Output the (X, Y) coordinate of the center of the cell containing the given text.  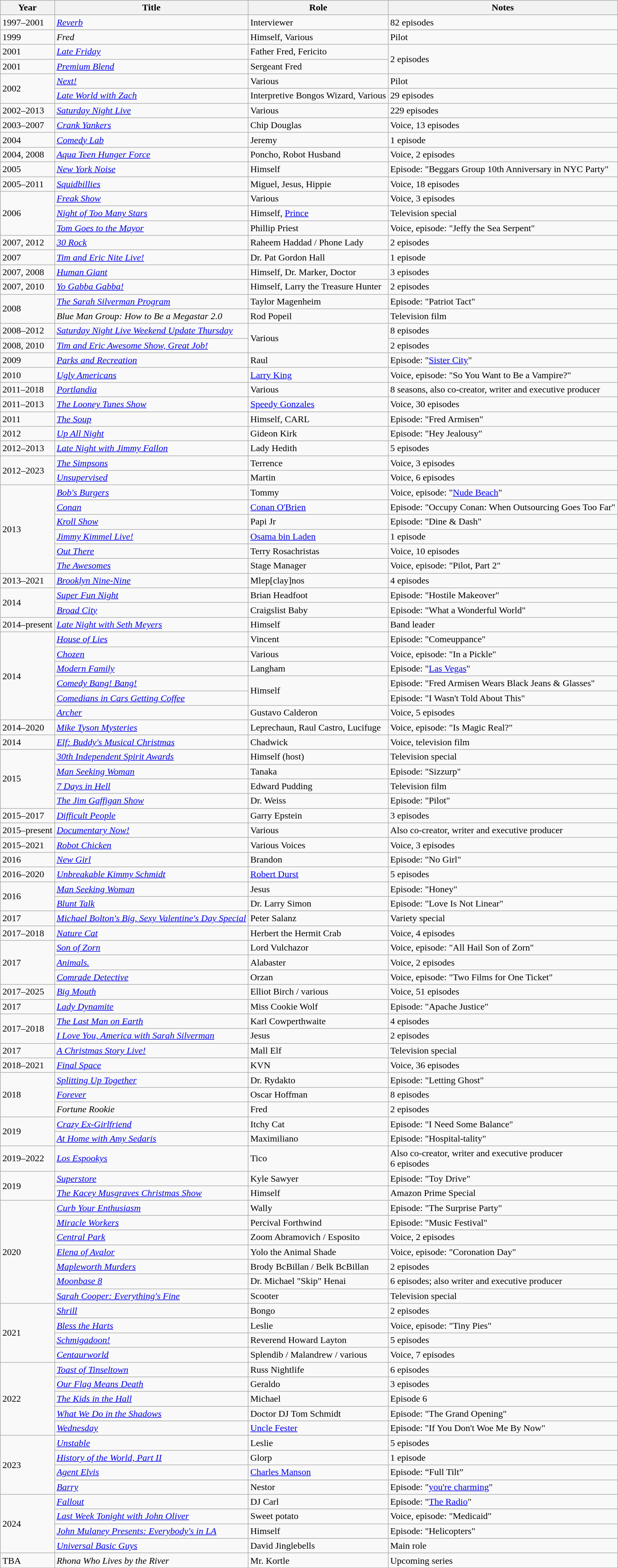
Shrill (151, 1311)
Alabaster (318, 962)
Notes (503, 8)
Himself, Various (318, 37)
The Awesomes (151, 566)
Interviewer (318, 22)
Episode: "The Grand Opening" (503, 1414)
Leprechaun, Raul Castro, Lucifuge (318, 727)
2011–2018 (27, 389)
Modern Family (151, 669)
Episode: "Toy Drive" (503, 1179)
Kyle Sawyer (318, 1179)
History of the World, Part II (151, 1458)
7 Days in Hell (151, 786)
Difficult People (151, 815)
Chozen (151, 654)
Bob's Burgers (151, 492)
Episode: “Full Tilt” (503, 1472)
Episode: "Honey" (503, 889)
2018–2021 (27, 1065)
Late Friday (151, 52)
New Girl (151, 859)
Larry King (318, 375)
I Love You, America with Sarah Silverman (151, 1036)
Late Night with Jimmy Fallon (151, 448)
Episode 6 (503, 1399)
Episode: "Comeuppance" (503, 639)
Barry (151, 1487)
Voice, episode: "In a Pickle" (503, 654)
Wally (318, 1208)
2004 (27, 140)
The Kacey Musgraves Christmas Show (151, 1193)
2023 (27, 1465)
Conan O'Brien (318, 507)
Episode: "No Girl" (503, 859)
Percival Forthwind (318, 1223)
Son of Zorn (151, 948)
2014–present (27, 624)
Voice, 30 episodes (503, 404)
Tom Goes to the Mayor (151, 228)
Tim and Eric Awesome Show, Great Job! (151, 345)
2018 (27, 1094)
Premium Blend (151, 66)
Uncle Fester (318, 1428)
Langham (318, 669)
Maximiliano (318, 1139)
Episode: "Hostile Makeover" (503, 595)
30 Rock (151, 243)
Martin (318, 478)
Scooter (318, 1296)
Episode: "Fred Armisen" (503, 419)
Documentary Now! (151, 830)
Voice, episode: "Pilot, Part 2" (503, 566)
Reverb (151, 22)
2012–2013 (27, 448)
Voice, episode: "Coronation Day" (503, 1252)
2002 (27, 88)
Schmigadoon! (151, 1340)
2013–2021 (27, 580)
Peter Salanz (318, 918)
Voice, 4 episodes (503, 933)
Human Giant (151, 272)
Main role (503, 1546)
Year (27, 8)
Out There (151, 551)
Nestor (318, 1487)
Gustavo Calderon (318, 713)
Himself, Larry the Treasure Hunter (318, 287)
Dr. Pat Gordon Hall (318, 257)
Ugly Americans (151, 375)
Dr. Michael "Skip" Henai (318, 1281)
Bless the Harts (151, 1325)
Voice, 51 episodes (503, 992)
2011 (27, 419)
Episode: "I Need Some Balance" (503, 1124)
Comrade Detective (151, 977)
2007, 2010 (27, 287)
Rod Popeil (318, 316)
Episode: "Hey Jealousy" (503, 434)
Episode: "Dine & Dash" (503, 522)
Taylor Magenheim (318, 301)
Tommy (318, 492)
Voice, episode: "All Hail Son of Zorn" (503, 948)
Episode: "Beggars Group 10th Anniversary in NYC Party" (503, 169)
6 episodes (503, 1370)
Centaurworld (151, 1355)
The Last Man on Earth (151, 1021)
Itchy Cat (318, 1124)
2014–2020 (27, 727)
2013 (27, 529)
David Jinglebells (318, 1546)
Lady Dynamite (151, 1006)
Robot Chicken (151, 845)
Himself, CARL (318, 419)
2015–present (27, 830)
TBA (27, 1560)
Comedy Bang! Bang! (151, 683)
Saturday Night Live Weekend Update Thursday (151, 331)
Night of Too Many Stars (151, 213)
Oscar Hoffman (318, 1094)
Episode: "Music Festival" (503, 1223)
2021 (27, 1333)
Episode: "Helicopters" (503, 1531)
Himself, Prince (318, 213)
2017–2025 (27, 992)
Dr. Rydakto (318, 1080)
Episode: "Apache Justice" (503, 1006)
Geraldo (318, 1384)
Orzan (318, 977)
Voice, 36 episodes (503, 1065)
Splitting Up Together (151, 1080)
Lord Vulchazor (318, 948)
Variety special (503, 918)
Poncho, Robot Husband (318, 154)
2012–2023 (27, 470)
Mall Elf (318, 1050)
Stage Manager (318, 566)
2008–2012 (27, 331)
Episode: "Las Vegas" (503, 669)
Voice, 5 episodes (503, 713)
Himself (host) (318, 757)
Bongo (318, 1311)
Blunt Talk (151, 904)
Episode: "What a Wonderful World" (503, 610)
Sweet potato (318, 1516)
The Sarah Silverman Program (151, 301)
Vincent (318, 639)
Charles Manson (318, 1472)
Jimmy Kimmel Live! (151, 536)
Voice, episode: "Jeffy the Sea Serpent" (503, 228)
Terry Rosachristas (318, 551)
Karl Cowperthwaite (318, 1021)
Fallout (151, 1502)
Splendib / Malandrew / various (318, 1355)
Tim and Eric Nite Live! (151, 257)
2007, 2012 (27, 243)
Voice, episode: "Medicaid" (503, 1516)
Toast of Tinseltown (151, 1370)
2005 (27, 169)
Voice, episode: "Is Magic Real?" (503, 727)
Band leader (503, 624)
Zoom Abramovich / Esposito (318, 1237)
Episode: "The Radio" (503, 1502)
Episode: "Letting Ghost" (503, 1080)
Brandon (318, 859)
Crank Yankers (151, 125)
The Simpsons (151, 463)
Reverend Howard Layton (318, 1340)
2012 (27, 434)
Nature Cat (151, 933)
2015 (27, 779)
Dr. Weiss (318, 801)
Voice, episode: "So You Want to Be a Vampire?" (503, 375)
Also co-creator, writer and executive producer 6 episodes (503, 1159)
Russ Nightlife (318, 1370)
Portlandia (151, 389)
Mr. Kortle (318, 1560)
2015–2017 (27, 815)
Elf: Buddy's Musical Christmas (151, 742)
8 seasons, also co-creator, writer and executive producer (503, 389)
Forever (151, 1094)
Episode: "If You Don't Woe Me By Now" (503, 1428)
Saturday Night Live (151, 110)
At Home with Amy Sedaris (151, 1139)
Parks and Recreation (151, 360)
6 episodes; also writer and executive producer (503, 1281)
Elliot Birch / various (318, 992)
Voice, episode: "Tiny Pies" (503, 1325)
DJ Carl (318, 1502)
Squidbillies (151, 184)
Fortune Rookie (151, 1109)
Comedians in Cars Getting Coffee (151, 698)
2011–2013 (27, 404)
The Looney Tunes Show (151, 404)
2002–2013 (27, 110)
Sergeant Fred (318, 66)
Mapleworth Murders (151, 1267)
Raul (318, 360)
Gideon Kirk (318, 434)
Papi Jr (318, 522)
2008 (27, 309)
Last Week Tonight with John Oliver (151, 1516)
Voice, 6 episodes (503, 478)
2022 (27, 1399)
Voice, episode: "Two Films for One Ticket" (503, 977)
Tanaka (318, 771)
Chadwick (318, 742)
Conan (151, 507)
Brian Headfoot (318, 595)
Mike Tyson Mysteries (151, 727)
Yolo the Animal Shade (318, 1252)
Central Park (151, 1237)
Episode: "The Surprise Party" (503, 1208)
Doctor DJ Tom Schmidt (318, 1414)
The Soup (151, 419)
Chip Douglas (318, 125)
Elena of Avalor (151, 1252)
Comedy Lab (151, 140)
Brooklyn Nine-Nine (151, 580)
2006 (27, 213)
Moonbase 8 (151, 1281)
Robert Durst (318, 874)
Tico (318, 1159)
30th Independent Spirit Awards (151, 757)
Dr. Larry Simon (318, 904)
Speedy Gonzales (318, 404)
Superstore (151, 1179)
Voice, 7 episodes (503, 1355)
John Mulaney Presents: Everybody's in LA (151, 1531)
1999 (27, 37)
Role (318, 8)
2004, 2008 (27, 154)
Unsupervised (151, 478)
82 episodes (503, 22)
229 episodes (503, 110)
Brody BcBillan / Belk BcBillan (318, 1267)
2016–2020 (27, 874)
Herbert the Hermit Crab (318, 933)
2007, 2008 (27, 272)
Episode: "Occupy Conan: When Outsourcing Goes Too Far" (503, 507)
2024 (27, 1524)
The Jim Gaffigan Show (151, 801)
Next! (151, 81)
2019–2022 (27, 1159)
A Christmas Story Live! (151, 1050)
KVN (318, 1065)
2008, 2010 (27, 345)
Big Mouth (151, 992)
Freak Show (151, 199)
Agent Elvis (151, 1472)
Voice, episode: "Nude Beach" (503, 492)
2003–2007 (27, 125)
Miss Cookie Wolf (318, 1006)
Phillip Priest (318, 228)
2015–2021 (27, 845)
Voice, television film (503, 742)
Our Flag Means Death (151, 1384)
Also co-creator, writer and executive producer (503, 830)
Archer (151, 713)
Yo Gabba Gabba! (151, 287)
Universal Basic Guys (151, 1546)
Mlep[clay]nos (318, 580)
Kroll Show (151, 522)
Episode: "you're charming" (503, 1487)
Upcoming series (503, 1560)
Broad City (151, 610)
1997–2001 (27, 22)
Super Fun Night (151, 595)
Jeremy (318, 140)
Aqua Teen Hunger Force (151, 154)
Episode: "I Wasn't Told About This" (503, 698)
Craigslist Baby (318, 610)
2005–2011 (27, 184)
The Kids in the Hall (151, 1399)
House of Lies (151, 639)
Episode: "Fred Armisen Wears Black Jeans & Glasses" (503, 683)
Episode: "Love Is Not Linear" (503, 904)
Crazy Ex-Girlfriend (151, 1124)
Wednesday (151, 1428)
Various Voices (318, 845)
Glorp (318, 1458)
29 episodes (503, 96)
2010 (27, 375)
Miracle Workers (151, 1223)
Rhona Who Lives by the River (151, 1560)
Garry Epstein (318, 815)
What We Do in the Shadows (151, 1414)
New York Noise (151, 169)
Episode: "Patriot Tact" (503, 301)
Unstable (151, 1443)
Episode: "Sizzurp" (503, 771)
2020 (27, 1252)
Final Space (151, 1065)
Unbreakable Kimmy Schmidt (151, 874)
Late Night with Seth Meyers (151, 624)
Lady Hedith (318, 448)
Blue Man Group: How to Be a Megastar 2.0 (151, 316)
Voice, 10 episodes (503, 551)
Voice, 18 episodes (503, 184)
Michael (318, 1399)
2009 (27, 360)
Animals. (151, 962)
Episode: "Pilot" (503, 801)
Curb Your Enthusiasm (151, 1208)
Amazon Prime Special (503, 1193)
Late World with Zach (151, 96)
Up All Night (151, 434)
Himself, Dr. Marker, Doctor (318, 272)
Michael Bolton's Big, Sexy Valentine's Day Special (151, 918)
Episode: "Sister City" (503, 360)
Title (151, 8)
Father Fred, Fericito (318, 52)
Los Espookys (151, 1159)
Interpretive Bongos Wizard, Various (318, 96)
Edward Pudding (318, 786)
Miguel, Jesus, Hippie (318, 184)
Voice, 13 episodes (503, 125)
2007 (27, 257)
Raheem Haddad / Phone Lady (318, 243)
Osama bin Laden (318, 536)
Sarah Cooper: Everything's Fine (151, 1296)
Episode: "Hospital-tality" (503, 1139)
Terrence (318, 463)
